Capture the cell that displays the provided text and extract its [X, Y] central coordinate. 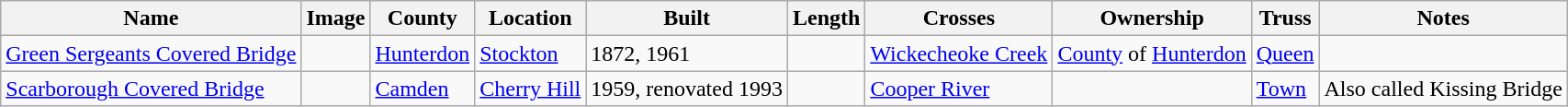
Crosses [959, 18]
County [423, 18]
Also called Kissing Bridge [1443, 89]
Stockton [531, 53]
Camden [423, 89]
Green Sergeants Covered Bridge [151, 53]
Location [531, 18]
Wickecheoke Creek [959, 53]
Truss [1285, 18]
1959, renovated 1993 [687, 89]
Notes [1443, 18]
Queen [1285, 53]
Length [826, 18]
Hunterdon [423, 53]
Ownership [1152, 18]
Town [1285, 89]
Cooper River [959, 89]
Built [687, 18]
County of Hunterdon [1152, 53]
Cherry Hill [531, 89]
1872, 1961 [687, 53]
Image [336, 18]
Name [151, 18]
Scarborough Covered Bridge [151, 89]
